From the cell containing the given text, extract its center point as (X, Y) coordinate. 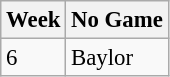
Baylor (117, 58)
No Game (117, 20)
Week (34, 20)
6 (34, 58)
